Extract the (x, y) coordinate from the center of the cell holding the provided text.  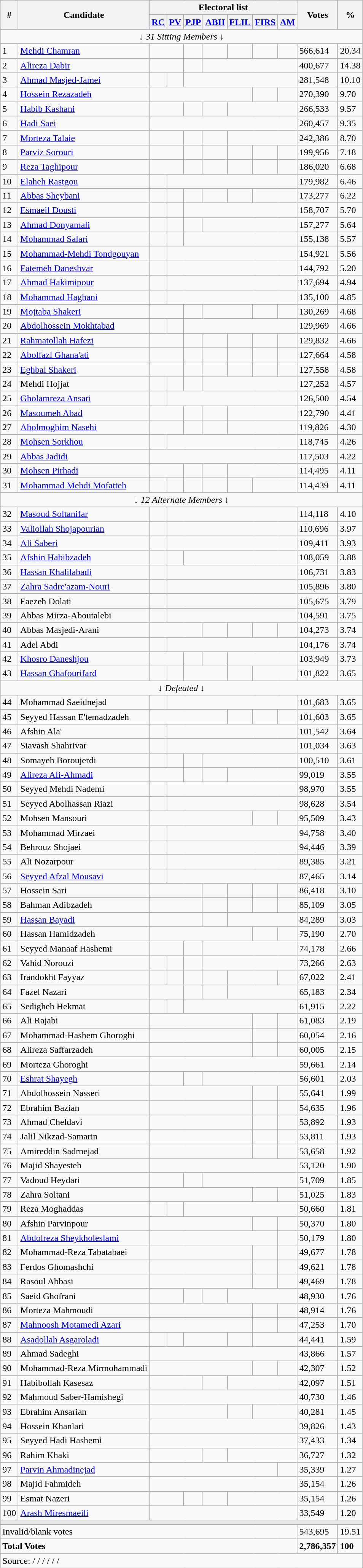
59 (9, 920)
42 (9, 659)
Eghbal Shakeri (84, 369)
119,826 (317, 427)
37,433 (317, 1441)
6.22 (350, 196)
FIRS (265, 22)
79 (9, 1209)
1.34 (350, 1441)
Mohammad-Mehdi Tondgouyan (84, 254)
48 (9, 760)
Mohammad-Hashem Ghoroghi (84, 1035)
55,641 (317, 1093)
1.59 (350, 1339)
51,709 (317, 1180)
63 (9, 977)
1.32 (350, 1455)
28 (9, 442)
1.46 (350, 1397)
25 (9, 398)
2.14 (350, 1064)
Mohammad Salari (84, 239)
158,707 (317, 210)
2.16 (350, 1035)
Masoud Soltanifar (84, 514)
4.10 (350, 514)
54 (9, 847)
Habib Kashani (84, 109)
16 (9, 268)
93 (9, 1412)
39,826 (317, 1426)
29 (9, 456)
3.75 (350, 615)
36,727 (317, 1455)
8 (9, 152)
117,503 (317, 456)
1.90 (350, 1166)
108,059 (317, 558)
14 (9, 239)
23 (9, 369)
Abbas Jadidi (84, 456)
Ebrahim Bazian (84, 1108)
3.63 (350, 746)
4.85 (350, 297)
3.43 (350, 818)
Esmaeil Dousti (84, 210)
1.70 (350, 1325)
90 (9, 1368)
47 (9, 746)
Mohsen Mansouri (84, 818)
Afshin Habibzadeh (84, 558)
Mojtaba Shakeri (84, 311)
4.68 (350, 311)
43,866 (317, 1354)
Abdolhossein Nasseri (84, 1093)
Irandokht Fayyaz (84, 977)
Afshin Ala' (84, 731)
129,969 (317, 326)
35 (9, 558)
5.64 (350, 225)
Abbas Masjedi-Arani (84, 630)
72 (9, 1108)
4.94 (350, 283)
38 (9, 601)
3.97 (350, 529)
Siavash Shahrivar (84, 746)
106,731 (317, 572)
Gholamreza Ansari (84, 398)
70 (9, 1079)
Mahmoud Saber-Hamishegi (84, 1397)
Ahmad Donyamali (84, 225)
19.51 (350, 1531)
Jalil Nikzad-Samarin (84, 1137)
127,664 (317, 355)
154,921 (317, 254)
118,745 (317, 442)
2.34 (350, 992)
1.27 (350, 1470)
Mohammad Mehdi Mofatteh (84, 485)
44,441 (317, 1339)
32 (9, 514)
69 (9, 1064)
104,273 (317, 630)
1.96 (350, 1108)
144,792 (317, 268)
Hadi Saei (84, 123)
39 (9, 615)
46 (9, 731)
2.19 (350, 1021)
66 (9, 1021)
50,370 (317, 1223)
54,635 (317, 1108)
1.83 (350, 1195)
10 (9, 181)
199,956 (317, 152)
ABII (215, 22)
4 (9, 94)
Somayeh Boroujerdi (84, 760)
Amireddin Sadrnejad (84, 1151)
55 (9, 861)
81 (9, 1238)
18 (9, 297)
3.64 (350, 731)
60 (9, 934)
1.20 (350, 1513)
56,601 (317, 1079)
19 (9, 311)
Ahmad Hakimipour (84, 283)
61,083 (317, 1021)
173,277 (317, 196)
15 (9, 254)
51,025 (317, 1195)
3.73 (350, 659)
101,683 (317, 702)
53,658 (317, 1151)
Seyyed Abolhassan Riazi (84, 804)
12 (9, 210)
33 (9, 529)
33,549 (317, 1513)
Fazel Nazari (84, 992)
56 (9, 876)
40,730 (317, 1397)
7.18 (350, 152)
Electoral list (223, 8)
122,790 (317, 413)
6.46 (350, 181)
↓ Defeated ↓ (181, 688)
Alireza Saffarzadeh (84, 1050)
82 (9, 1252)
60,054 (317, 1035)
Seyyed Mehdi Nademi (84, 789)
2,786,357 (317, 1546)
13 (9, 225)
96 (9, 1455)
Mohammad-Reza Mirmohammadi (84, 1368)
71 (9, 1093)
Valiollah Shojapourian (84, 529)
43 (9, 674)
Seyyed Hadi Hashemi (84, 1441)
37 (9, 586)
105,896 (317, 586)
2.22 (350, 1006)
42,307 (317, 1368)
Masoumeh Abad (84, 413)
44 (9, 702)
135,100 (317, 297)
74,178 (317, 948)
50 (9, 789)
Alireza Ali-Ahmadi (84, 775)
48,914 (317, 1310)
98 (9, 1484)
59,661 (317, 1064)
Abolfazl Ghana'ati (84, 355)
110,696 (317, 529)
Abbas Mirza-Aboutalebi (84, 615)
2.41 (350, 977)
Khosro Daneshjou (84, 659)
11 (9, 196)
4.54 (350, 398)
61,915 (317, 1006)
Behrouz Shojaei (84, 847)
4.57 (350, 384)
3.40 (350, 832)
40 (9, 630)
Mohammad Haghani (84, 297)
95 (9, 1441)
114,495 (317, 471)
14.38 (350, 65)
Sedigheh Hekmat (84, 1006)
4.41 (350, 413)
Morteza Talaie (84, 138)
Mehdi Chamran (84, 51)
6 (9, 123)
Rasoul Abbasi (84, 1281)
Ebrahim Ansarian (84, 1412)
94,758 (317, 832)
1.92 (350, 1151)
Hossein Rezazadeh (84, 94)
1.57 (350, 1354)
75,190 (317, 934)
100,510 (317, 760)
Ali Nozarpour (84, 861)
Hassan Hamidzadeh (84, 934)
67 (9, 1035)
87 (9, 1325)
48,930 (317, 1296)
Ali Rajabi (84, 1021)
6.68 (350, 167)
3.79 (350, 601)
73 (9, 1122)
4.30 (350, 427)
52 (9, 818)
3.80 (350, 586)
77 (9, 1180)
2.70 (350, 934)
Hossein Khanlari (84, 1426)
3.54 (350, 804)
PJP (193, 22)
86,418 (317, 891)
3.05 (350, 905)
53,811 (317, 1137)
51 (9, 804)
Afshin Parvinpour (84, 1223)
3.10 (350, 891)
45 (9, 717)
Mohammad Mirzaei (84, 832)
Invalid/blank votes (149, 1531)
Elaheh Rastgou (84, 181)
3.83 (350, 572)
94,446 (317, 847)
Arash Miresmaeili (84, 1513)
2 (9, 65)
61 (9, 948)
36 (9, 572)
PV (175, 22)
Abbas Sheybani (84, 196)
31 (9, 485)
Seyyed Manaaf Hashemi (84, 948)
Faezeh Dolati (84, 601)
Hassan Bayadi (84, 920)
Candidate (84, 15)
53 (9, 832)
84,289 (317, 920)
73,266 (317, 963)
17 (9, 283)
58 (9, 905)
1.52 (350, 1368)
FLIL (240, 22)
101,542 (317, 731)
Ali Saberi (84, 543)
103,949 (317, 659)
40,281 (317, 1412)
34 (9, 543)
114,439 (317, 485)
260,457 (317, 123)
270,390 (317, 94)
179,982 (317, 181)
1.51 (350, 1383)
3.21 (350, 861)
Bahman Adibzadeh (84, 905)
Morteza Ghoroghi (84, 1064)
41 (9, 645)
3.88 (350, 558)
1.99 (350, 1093)
49 (9, 775)
5.20 (350, 268)
3 (9, 80)
42,097 (317, 1383)
47,253 (317, 1325)
242,386 (317, 138)
155,138 (317, 239)
281,548 (317, 80)
Habibollah Kasesaz (84, 1383)
5.56 (350, 254)
8.70 (350, 138)
Seyyed Hassan E'temadzadeh (84, 717)
Hassan Ghafourifard (84, 674)
Adel Abdi (84, 645)
Majid Fahmideh (84, 1484)
30 (9, 471)
50,179 (317, 1238)
AM (288, 22)
Vadoud Heydari (84, 1180)
Rahmatollah Hafezi (84, 340)
↓ 12 Alternate Members ↓ (181, 500)
Source: / / / / / / (181, 1560)
101,603 (317, 717)
Hassan Khalilabadi (84, 572)
104,176 (317, 645)
49,677 (317, 1252)
Ahmad Sadeghi (84, 1354)
94 (9, 1426)
104,591 (317, 615)
Ahmad Masjed-Jamei (84, 80)
Total Votes (149, 1546)
Alireza Dabir (84, 65)
Hossein Sari (84, 891)
24 (9, 384)
60,005 (317, 1050)
53,120 (317, 1166)
99,019 (317, 775)
89 (9, 1354)
Mehdi Hojjat (84, 384)
3.61 (350, 760)
85,109 (317, 905)
76 (9, 1166)
543,695 (317, 1531)
49,621 (317, 1267)
Seyyed Afzal Mousavi (84, 876)
Ahmad Cheldavi (84, 1122)
86 (9, 1310)
5 (9, 109)
4.26 (350, 442)
Asadollah Asgaroladi (84, 1339)
64 (9, 992)
1.81 (350, 1209)
7 (9, 138)
87,465 (317, 876)
Morteza Mahmoudi (84, 1310)
84 (9, 1281)
49,469 (317, 1281)
22 (9, 355)
% (350, 15)
85 (9, 1296)
5.70 (350, 210)
20.34 (350, 51)
80 (9, 1223)
129,832 (317, 340)
9 (9, 167)
Votes (317, 15)
83 (9, 1267)
Mohsen Sorkhou (84, 442)
114,118 (317, 514)
3.14 (350, 876)
35,339 (317, 1470)
1.45 (350, 1412)
Abdolreza Sheykholeslami (84, 1238)
75 (9, 1151)
Fatemeh Daneshvar (84, 268)
2.63 (350, 963)
# (9, 15)
9.35 (350, 123)
78 (9, 1195)
62 (9, 963)
53,892 (317, 1122)
26 (9, 413)
Saeid Ghofrani (84, 1296)
1.85 (350, 1180)
101,034 (317, 746)
126,500 (317, 398)
Vahid Norouzi (84, 963)
Esmat Nazeri (84, 1498)
95,509 (317, 818)
98,628 (317, 804)
Zahra Soltani (84, 1195)
3.39 (350, 847)
Rahim Khaki (84, 1455)
88 (9, 1339)
Eshrat Shayegh (84, 1079)
1.43 (350, 1426)
4.22 (350, 456)
266,533 (317, 109)
Parviz Sorouri (84, 152)
3.03 (350, 920)
10.10 (350, 80)
Zahra Sadre'azam-Nouri (84, 586)
Ferdos Ghomashchi (84, 1267)
92 (9, 1397)
↓ 31 Sitting Members ↓ (181, 37)
21 (9, 340)
105,675 (317, 601)
Reza Moghaddas (84, 1209)
3.93 (350, 543)
566,614 (317, 51)
2.03 (350, 1079)
20 (9, 326)
157,277 (317, 225)
1 (9, 51)
89,385 (317, 861)
97 (9, 1470)
68 (9, 1050)
27 (9, 427)
50,660 (317, 1209)
91 (9, 1383)
400,677 (317, 65)
74 (9, 1137)
9.57 (350, 109)
2.15 (350, 1050)
137,694 (317, 283)
Abdolhossein Mokhtabad (84, 326)
99 (9, 1498)
2.66 (350, 948)
Reza Taghipour (84, 167)
Majid Shayesteh (84, 1166)
65,183 (317, 992)
109,411 (317, 543)
101,822 (317, 674)
9.70 (350, 94)
127,252 (317, 384)
Abolmoghim Nasehi (84, 427)
RC (158, 22)
Mohammad Saeidnejad (84, 702)
98,970 (317, 789)
57 (9, 891)
127,558 (317, 369)
130,269 (317, 311)
Mohsen Pirhadi (84, 471)
5.57 (350, 239)
65 (9, 1006)
Parvin Ahmadinejad (84, 1470)
Mahnoosh Motamedi Azari (84, 1325)
67,022 (317, 977)
186,020 (317, 167)
Mohammad-Reza Tabatabaei (84, 1252)
